Return the (X, Y) coordinate for the center point of the cell that contains the specified text.  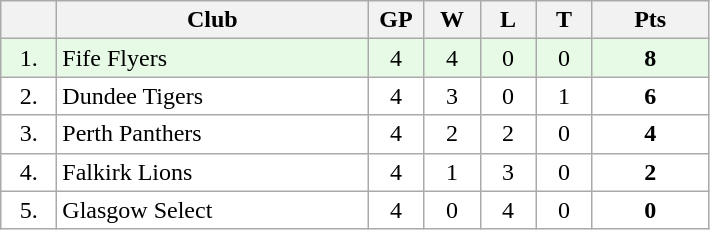
5. (29, 210)
Pts (650, 20)
Dundee Tigers (212, 96)
2. (29, 96)
Glasgow Select (212, 210)
6 (650, 96)
4. (29, 172)
Fife Flyers (212, 58)
T (564, 20)
8 (650, 58)
3. (29, 134)
W (452, 20)
Falkirk Lions (212, 172)
GP (396, 20)
Club (212, 20)
Perth Panthers (212, 134)
L (508, 20)
1. (29, 58)
